For the text-containing cell, return its midpoint in (X, Y) coordinate format. 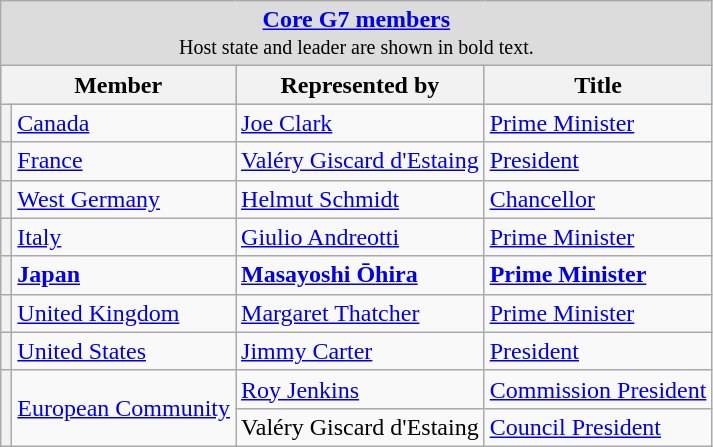
United States (124, 351)
Title (598, 85)
European Community (124, 408)
Member (118, 85)
United Kingdom (124, 313)
Canada (124, 123)
Italy (124, 237)
Giulio Andreotti (360, 237)
Margaret Thatcher (360, 313)
France (124, 161)
Chancellor (598, 199)
Joe Clark (360, 123)
Represented by (360, 85)
Helmut Schmidt (360, 199)
Jimmy Carter (360, 351)
Council President (598, 427)
Commission President (598, 389)
Roy Jenkins (360, 389)
Japan (124, 275)
West Germany (124, 199)
Masayoshi Ōhira (360, 275)
Core G7 membersHost state and leader are shown in bold text. (356, 34)
